Identify which cell holds the provided text, then report its (x, y) central coordinate. 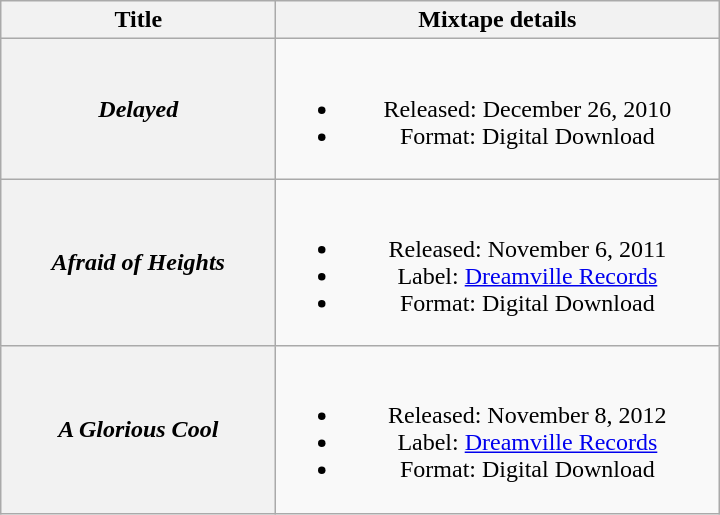
Released: November 6, 2011Label: Dreamville RecordsFormat: Digital Download (498, 262)
Delayed (138, 109)
Title (138, 20)
Afraid of Heights (138, 262)
A Glorious Cool (138, 430)
Released: December 26, 2010Format: Digital Download (498, 109)
Released: November 8, 2012Label: Dreamville RecordsFormat: Digital Download (498, 430)
Mixtape details (498, 20)
